Output the (X, Y) coordinate of the center of the cell containing the given text.  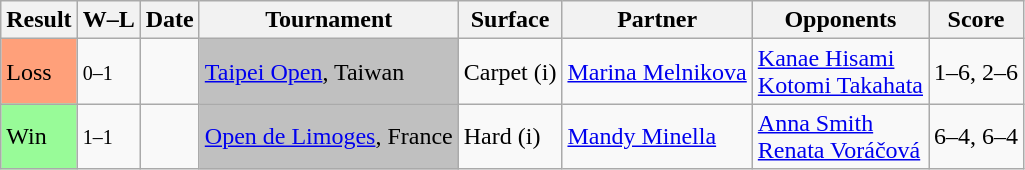
Carpet (i) (510, 72)
W–L (108, 20)
1–6, 2–6 (976, 72)
Tournament (328, 20)
Hard (i) (510, 136)
Mandy Minella (657, 136)
Result (39, 20)
Marina Melnikova (657, 72)
Anna Smith Renata Voráčová (840, 136)
Score (976, 20)
6–4, 6–4 (976, 136)
Taipei Open, Taiwan (328, 72)
0–1 (108, 72)
Surface (510, 20)
1–1 (108, 136)
Win (39, 136)
Kanae Hisami Kotomi Takahata (840, 72)
Partner (657, 20)
Open de Limoges, France (328, 136)
Date (170, 20)
Loss (39, 72)
Opponents (840, 20)
